Extract the [X, Y] coordinate from the center of the cell holding the provided text.  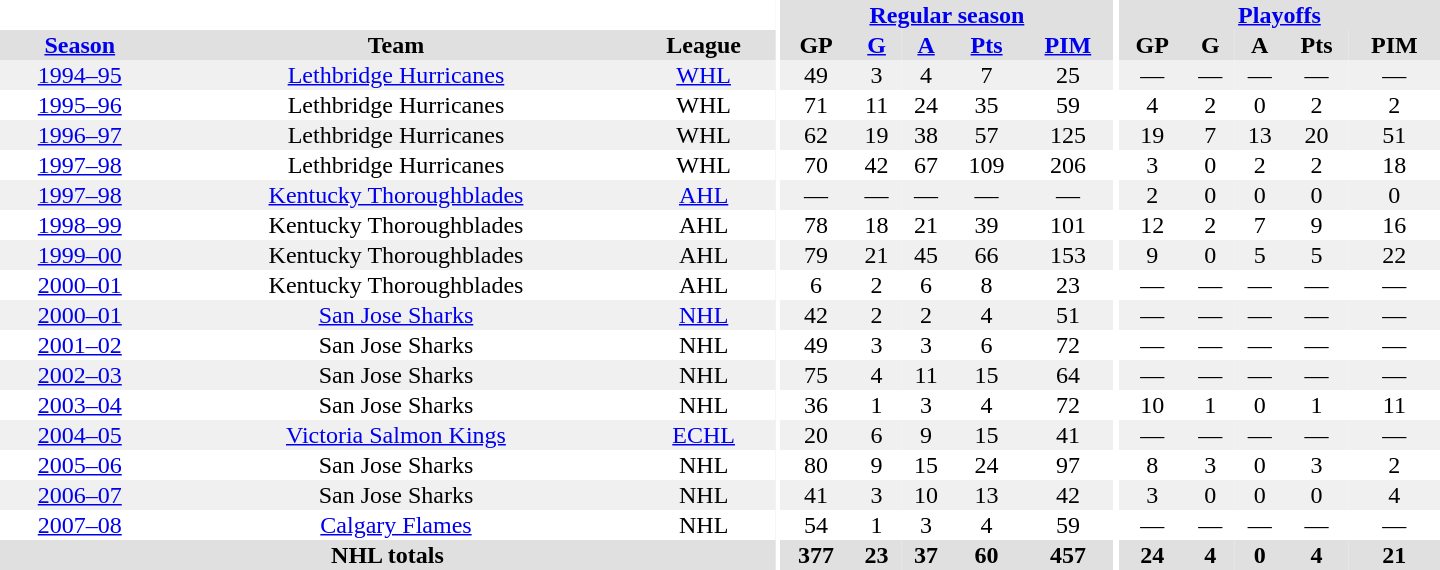
45 [926, 255]
12 [1152, 225]
79 [816, 255]
377 [816, 555]
Regular season [946, 15]
22 [1394, 255]
80 [816, 465]
153 [1068, 255]
Team [396, 45]
2003–04 [80, 405]
125 [1068, 135]
2004–05 [80, 435]
1995–96 [80, 105]
75 [816, 375]
Playoffs [1280, 15]
97 [1068, 465]
Calgary Flames [396, 525]
70 [816, 165]
39 [987, 225]
Season [80, 45]
1998–99 [80, 225]
2002–03 [80, 375]
2005–06 [80, 465]
67 [926, 165]
109 [987, 165]
Victoria Salmon Kings [396, 435]
NHL totals [388, 555]
457 [1068, 555]
2001–02 [80, 345]
38 [926, 135]
54 [816, 525]
2007–08 [80, 525]
71 [816, 105]
37 [926, 555]
16 [1394, 225]
ECHL [703, 435]
66 [987, 255]
78 [816, 225]
1999–00 [80, 255]
64 [1068, 375]
36 [816, 405]
60 [987, 555]
25 [1068, 75]
206 [1068, 165]
2006–07 [80, 495]
League [703, 45]
57 [987, 135]
1996–97 [80, 135]
101 [1068, 225]
35 [987, 105]
1994–95 [80, 75]
62 [816, 135]
